Identify which cell holds the provided text, then report its [x, y] central coordinate. 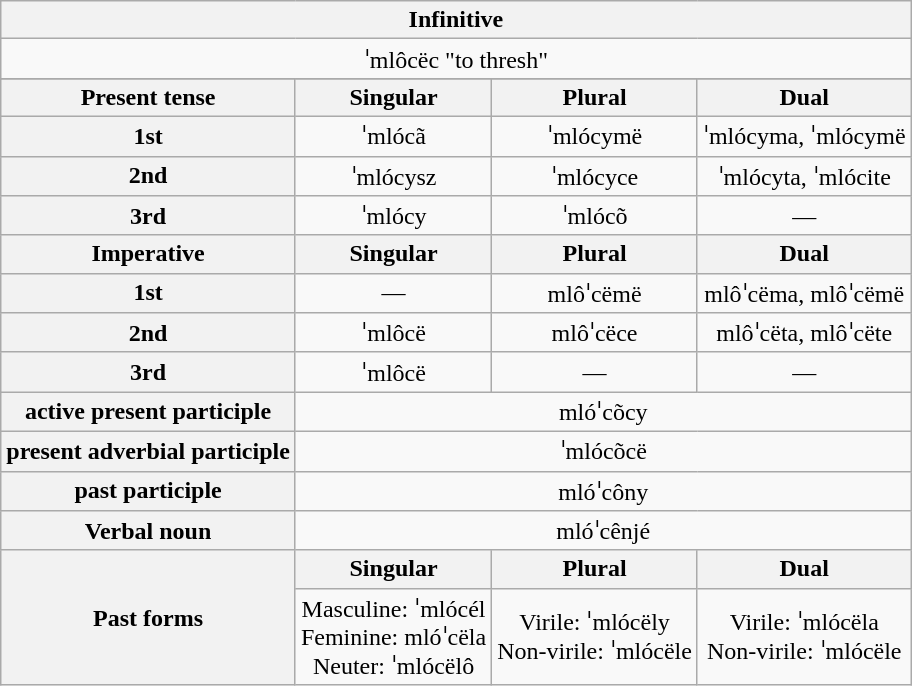
ˈmlôcëc "to thresh" [456, 59]
ˈmlócyce [595, 176]
active present participle [148, 412]
present adverbial participle [148, 451]
ˈmlócysz [393, 176]
mlôˈcëce [595, 333]
mlôˈcëta, mlôˈcëte [804, 333]
ˈmlócymë [595, 136]
ˈmlócõ [595, 216]
Verbal noun [148, 531]
mlóˈcõcy [603, 412]
ˈmlócyma, ˈmlócymë [804, 136]
Past forms [148, 618]
past participle [148, 491]
mlôˈcëmë [595, 293]
mlóˈcênjé [603, 531]
ˈmlócõcë [603, 451]
ˈmlócã [393, 136]
Imperative [148, 254]
ˈmlócyta, ˈmlócite [804, 176]
Present tense [148, 97]
mlôˈcëma, mlôˈcëmë [804, 293]
Masculine: ˈmlócélFeminine: mlóˈcëlaNeuter: ˈmlócëlô [393, 636]
Virile: ˈmlócëlaNon-virile: ˈmlócële [804, 636]
mlóˈcôny [603, 491]
Virile: ˈmlócëlyNon-virile: ˈmlócële [595, 636]
ˈmlócy [393, 216]
Infinitive [456, 20]
